Find where the given text appears and provide that cell's center as (X, Y) coordinate. 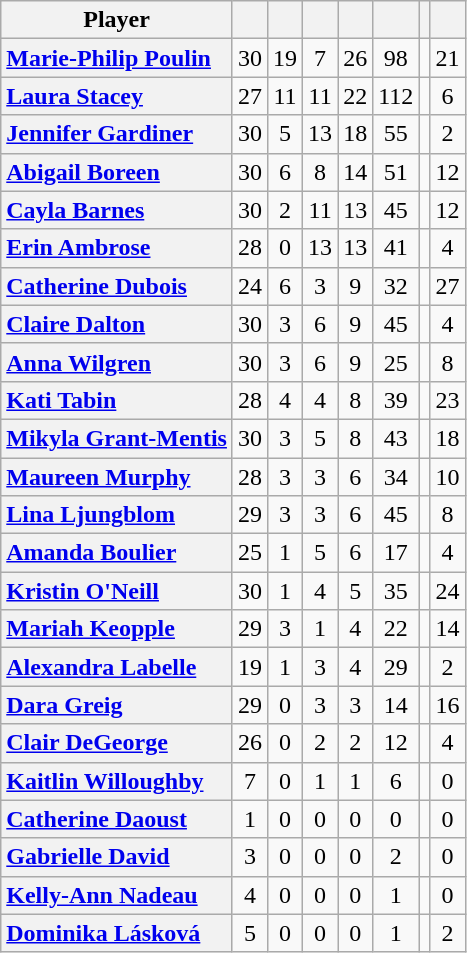
98 (396, 58)
Maureen Murphy (117, 477)
Gabrielle David (117, 857)
34 (396, 477)
Laura Stacey (117, 96)
41 (396, 248)
Lina Ljungblom (117, 515)
Catherine Dubois (117, 286)
Abigail Boreen (117, 172)
10 (448, 477)
Alexandra Labelle (117, 667)
35 (396, 591)
23 (448, 400)
21 (448, 58)
Claire Dalton (117, 324)
43 (396, 438)
32 (396, 286)
39 (396, 400)
Kelly-Ann Nadeau (117, 895)
Jennifer Gardiner (117, 134)
Dominika Lásková (117, 933)
Marie-Philip Poulin (117, 58)
17 (396, 553)
Clair DeGeorge (117, 743)
16 (448, 705)
Mariah Keopple (117, 629)
Kati Tabin (117, 400)
112 (396, 96)
Player (117, 20)
Erin Ambrose (117, 248)
51 (396, 172)
55 (396, 134)
Kaitlin Willoughby (117, 781)
Kristin O'Neill (117, 591)
Amanda Boulier (117, 553)
Catherine Daoust (117, 819)
Mikyla Grant-Mentis (117, 438)
Cayla Barnes (117, 210)
Dara Greig (117, 705)
Anna Wilgren (117, 362)
